For the text-containing cell, return its midpoint in (x, y) coordinate format. 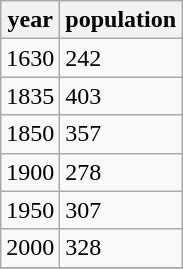
1835 (30, 96)
1900 (30, 172)
1850 (30, 134)
population (121, 20)
1950 (30, 210)
403 (121, 96)
2000 (30, 248)
1630 (30, 58)
328 (121, 248)
357 (121, 134)
year (30, 20)
242 (121, 58)
278 (121, 172)
307 (121, 210)
